Pinpoint the cell where the given text exists, returning its (X, Y) midpoint coordinate. 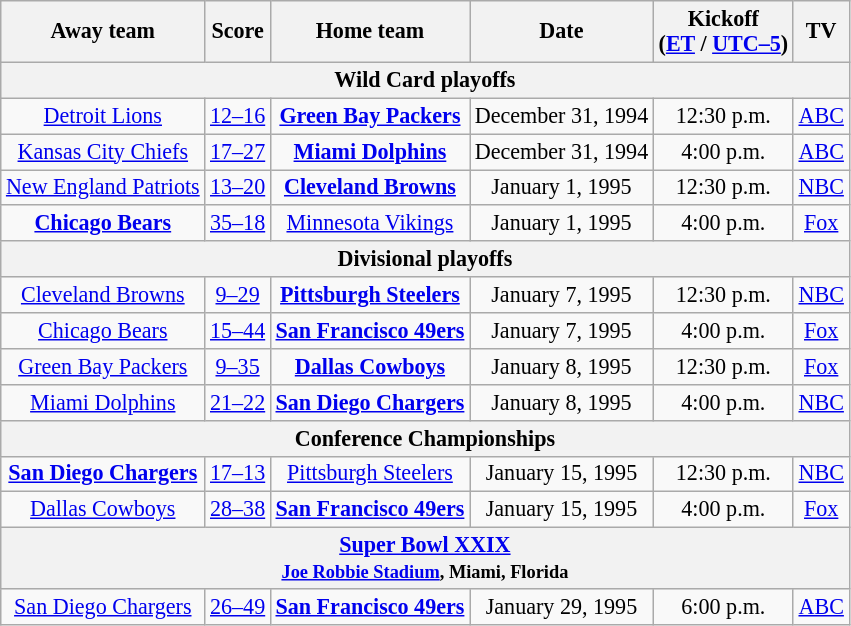
13–20 (238, 187)
15–44 (238, 330)
17–13 (238, 474)
Home team (370, 30)
9–35 (238, 366)
Score (238, 30)
Minnesota Vikings (370, 223)
January 29, 1995 (562, 607)
Detroit Lions (103, 116)
35–18 (238, 223)
9–29 (238, 295)
Super Bowl XXIXJoe Robbie Stadium, Miami, Florida (425, 558)
6:00 p.m. (723, 607)
17–27 (238, 151)
Date (562, 30)
21–22 (238, 402)
Wild Card playoffs (425, 80)
Kickoff(ET / UTC–5) (723, 30)
26–49 (238, 607)
12–16 (238, 116)
New England Patriots (103, 187)
28–38 (238, 510)
Divisional playoffs (425, 259)
TV (821, 30)
Conference Championships (425, 438)
Away team (103, 30)
Kansas City Chiefs (103, 151)
